From the cell containing the given text, extract its center point as [X, Y] coordinate. 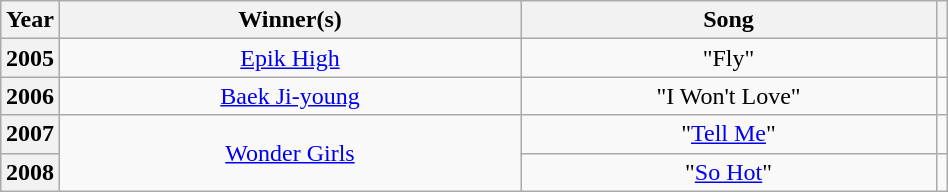
"Fly" [728, 58]
2008 [30, 172]
Wonder Girls [290, 153]
2006 [30, 96]
Song [728, 20]
2005 [30, 58]
Winner(s) [290, 20]
"So Hot" [728, 172]
Epik High [290, 58]
2007 [30, 134]
"I Won't Love" [728, 96]
"Tell Me" [728, 134]
Year [30, 20]
Baek Ji-young [290, 96]
